Scan for the cell matching the given text and deliver its [x, y] coordinate at center. 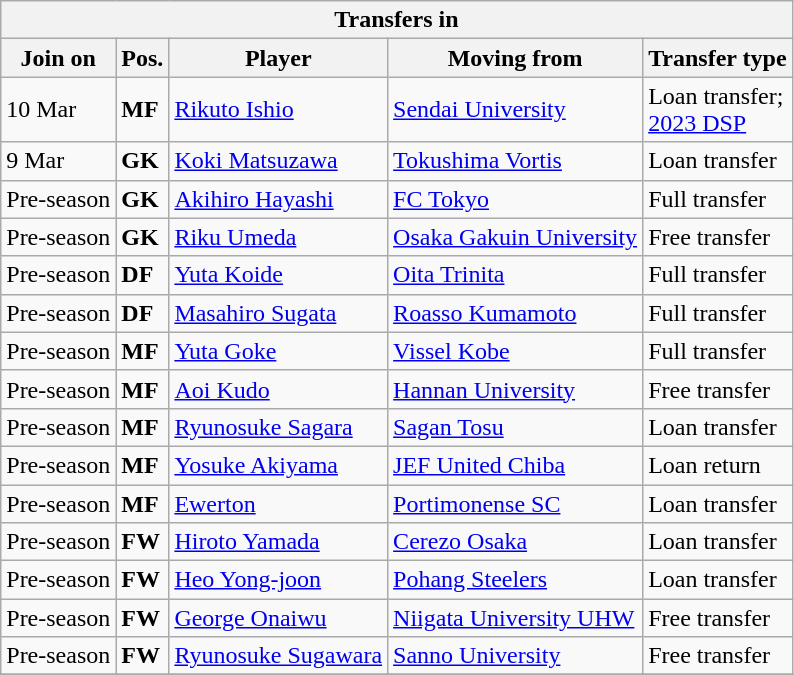
Roasso Kumamoto [516, 313]
Pos. [142, 58]
Cerezo Osaka [516, 542]
Akihiro Hayashi [278, 199]
Vissel Kobe [516, 351]
Koki Matsuzawa [278, 161]
Masahiro Sugata [278, 313]
Moving from [516, 58]
Sanno University [516, 656]
Hannan University [516, 389]
Yuta Goke [278, 351]
Sagan Tosu [516, 427]
Portimonense SC [516, 503]
Pohang Steelers [516, 580]
Osaka Gakuin University [516, 237]
Ryunosuke Sagara [278, 427]
Join on [58, 58]
Riku Umeda [278, 237]
Niigata University UHW [516, 618]
Hiroto Yamada [278, 542]
Yosuke Akiyama [278, 465]
FC Tokyo [516, 199]
Sendai University [516, 110]
JEF United Chiba [516, 465]
Player [278, 58]
Aoi Kudo [278, 389]
Loan transfer; 2023 DSP [718, 110]
Transfers in [396, 20]
Loan return [718, 465]
Heo Yong-joon [278, 580]
Ryunosuke Sugawara [278, 656]
Oita Trinita [516, 275]
Tokushima Vortis [516, 161]
Transfer type [718, 58]
9 Mar [58, 161]
Yuta Koide [278, 275]
10 Mar [58, 110]
Ewerton [278, 503]
George Onaiwu [278, 618]
Rikuto Ishio [278, 110]
